Search for the cell housing the specified text and yield its [X, Y] center coordinate. 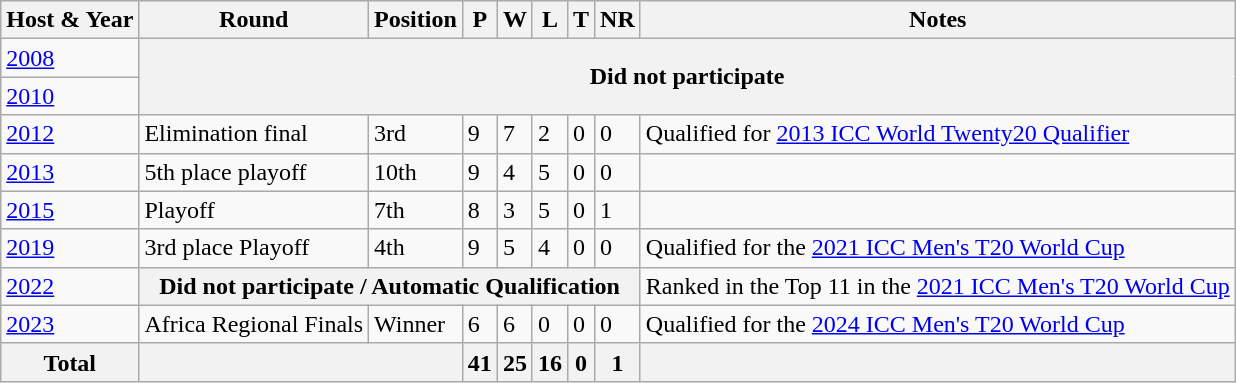
2013 [70, 172]
5th place playoff [254, 172]
2008 [70, 58]
10th [416, 172]
NR [618, 20]
2019 [70, 248]
7 [514, 134]
3rd place Playoff [254, 248]
Host & Year [70, 20]
Elimination final [254, 134]
Playoff [254, 210]
41 [480, 362]
Qualified for the 2021 ICC Men's T20 World Cup [938, 248]
Position [416, 20]
Did not participate [687, 77]
4th [416, 248]
P [480, 20]
Qualified for the 2024 ICC Men's T20 World Cup [938, 324]
Qualified for 2013 ICC World Twenty20 Qualifier [938, 134]
Did not participate / Automatic Qualification [390, 286]
W [514, 20]
2012 [70, 134]
Round [254, 20]
7th [416, 210]
Africa Regional Finals [254, 324]
3 [514, 210]
3rd [416, 134]
2023 [70, 324]
8 [480, 210]
2 [550, 134]
Winner [416, 324]
2015 [70, 210]
25 [514, 362]
T [582, 20]
Total [70, 362]
2010 [70, 96]
Ranked in the Top 11 in the 2021 ICC Men's T20 World Cup [938, 286]
16 [550, 362]
Notes [938, 20]
L [550, 20]
2022 [70, 286]
